Provide the [x, y] coordinate of the cell's center where the given text is located.  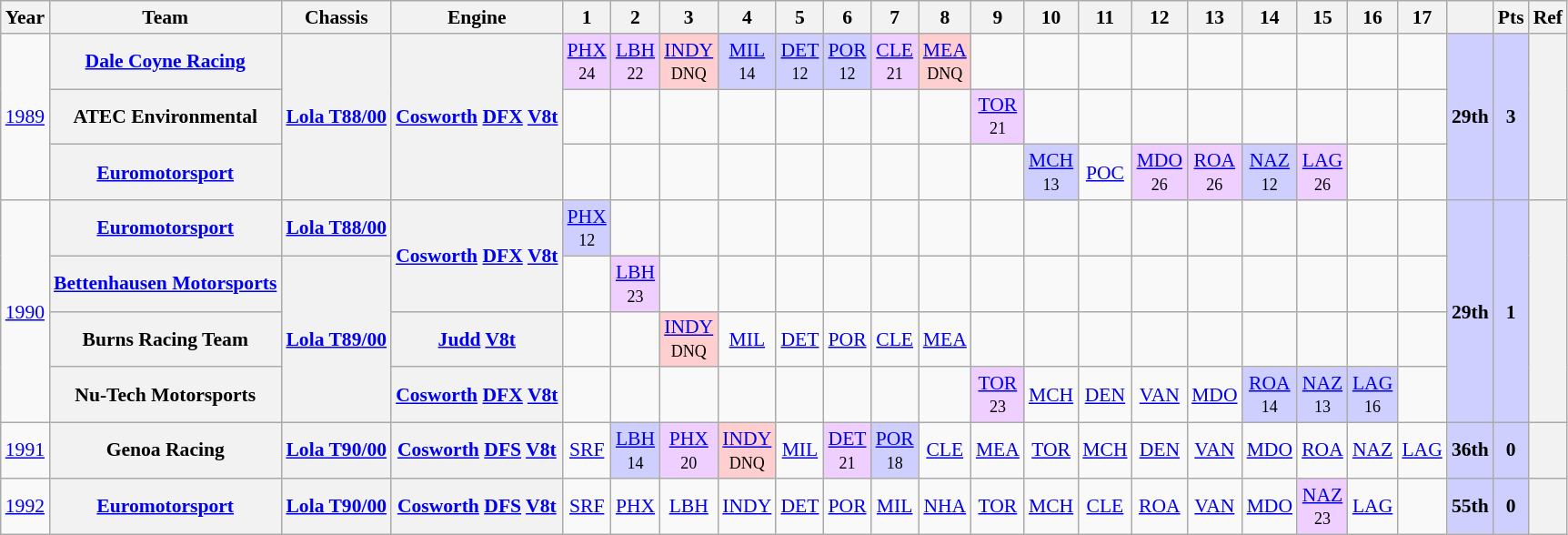
2 [635, 17]
1992 [25, 506]
MEADNQ [945, 62]
LAG26 [1322, 173]
PHX [635, 506]
10 [1051, 17]
PHX24 [588, 62]
7 [895, 17]
LBH14 [635, 451]
ROA26 [1215, 173]
Dale Coyne Racing [166, 62]
NHA [945, 506]
11 [1104, 17]
Bettenhausen Motorsports [166, 284]
Chassis [337, 17]
MDO26 [1161, 173]
MIL14 [747, 62]
1990 [25, 311]
POR12 [847, 62]
Nu-Tech Motorsports [166, 395]
6 [847, 17]
ATEC Environmental [166, 116]
Year [25, 17]
LAG16 [1372, 395]
Burns Racing Team [166, 338]
MCH13 [1051, 173]
Engine [477, 17]
5 [799, 17]
INDY [747, 506]
8 [945, 17]
13 [1215, 17]
POC [1104, 173]
36th [1470, 451]
1991 [25, 451]
1989 [25, 116]
9 [998, 17]
LBH [689, 506]
NAZ13 [1322, 395]
Pts [1512, 17]
DET12 [799, 62]
12 [1161, 17]
NAZ12 [1270, 173]
Judd V8t [477, 338]
CLE21 [895, 62]
LBH23 [635, 284]
LBH22 [635, 62]
Lola T89/00 [337, 338]
16 [1372, 17]
14 [1270, 17]
NAZ23 [1322, 506]
PHX20 [689, 451]
Ref [1548, 17]
4 [747, 17]
POR18 [895, 451]
TOR23 [998, 395]
Team [166, 17]
TOR21 [998, 116]
NAZ [1372, 451]
15 [1322, 17]
PHX12 [588, 227]
Genoa Racing [166, 451]
ROA14 [1270, 395]
17 [1422, 17]
DET21 [847, 451]
55th [1470, 506]
